Return (x, y) of the center of cell containing provided text 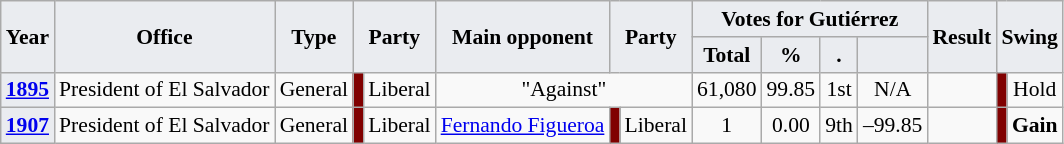
0.00 (792, 126)
1st (839, 90)
N/A (892, 90)
Type (314, 36)
Votes for Gutiérrez (810, 19)
Gain (1035, 126)
"Against" (564, 90)
Office (164, 36)
Year (28, 36)
Total (726, 55)
99.85 (792, 90)
1907 (28, 126)
–99.85 (892, 126)
61,080 (726, 90)
. (839, 55)
Swing (1030, 36)
1895 (28, 90)
Main opponent (523, 36)
9th (839, 126)
Result (962, 36)
% (792, 55)
Hold (1035, 90)
Fernando Figueroa (523, 126)
1 (726, 126)
